Detect which cell encompasses the target text, then output its (x, y) center coordinate. 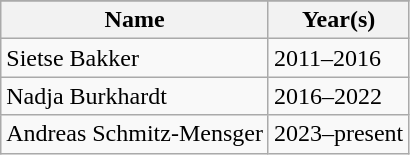
Sietse Bakker (135, 58)
Name (135, 20)
Nadja Burkhardt (135, 96)
2011–2016 (338, 58)
Year(s) (338, 20)
2016–2022 (338, 96)
2023–present (338, 134)
Andreas Schmitz-Mensger (135, 134)
